Capture the cell that displays the provided text and extract its [x, y] central coordinate. 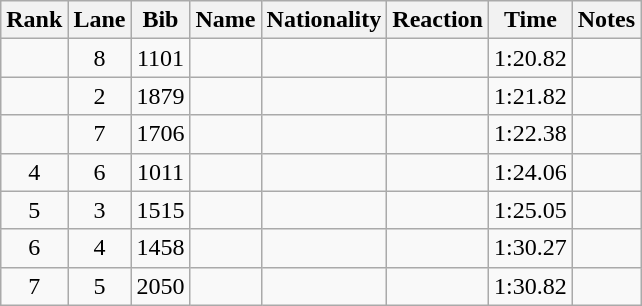
8 [100, 58]
Time [530, 20]
1:24.06 [530, 172]
1101 [160, 58]
1:30.82 [530, 286]
2 [100, 96]
2050 [160, 286]
1:25.05 [530, 210]
3 [100, 210]
Rank [34, 20]
Reaction [438, 20]
Nationality [324, 20]
1:21.82 [530, 96]
Name [226, 20]
1879 [160, 96]
1011 [160, 172]
Bib [160, 20]
1706 [160, 134]
1515 [160, 210]
Lane [100, 20]
1:22.38 [530, 134]
1:30.27 [530, 248]
1458 [160, 248]
1:20.82 [530, 58]
Notes [606, 20]
